Locate the cell with the specified text and output its (x, y) center coordinate. 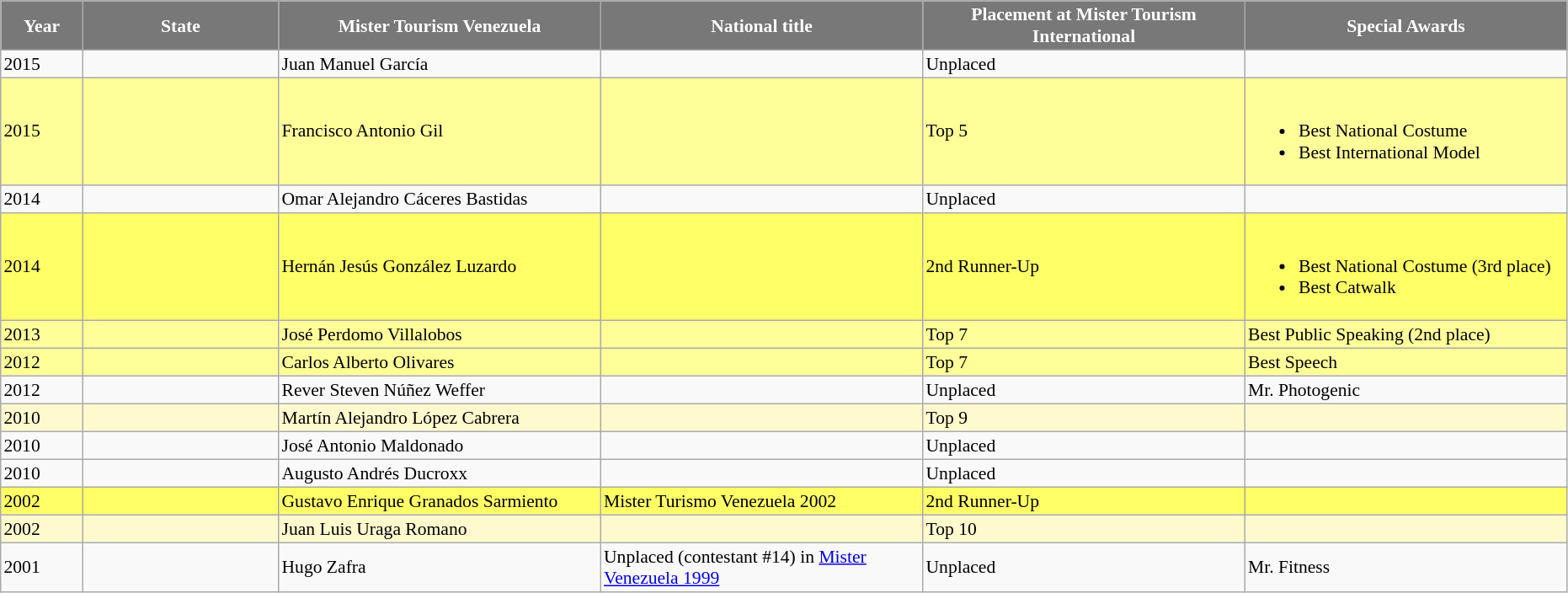
Gustavo Enrique Granados Sarmiento (440, 500)
Best National Costume (3rd place)Best Catwalk (1405, 266)
Placement at Mister Tourism International (1084, 25)
Top 9 (1084, 418)
Omar Alejandro Cáceres Bastidas (440, 199)
2013 (42, 334)
Augusto Andrés Ducroxx (440, 473)
Best Public Speaking (2nd place) (1405, 334)
Mr. Fitness (1405, 567)
Juan Manuel García (440, 64)
Best Speech (1405, 362)
Martín Alejandro López Cabrera (440, 418)
Special Awards (1405, 25)
Best National CostumeBest International Model (1405, 131)
Juan Luis Uraga Romano (440, 529)
Top 5 (1084, 131)
Rever Steven Núñez Weffer (440, 389)
Francisco Antonio Gil (440, 131)
Mister Tourism Venezuela (440, 25)
Unplaced (contestant #14) in Mister Venezuela 1999 (761, 567)
Year (42, 25)
Top 10 (1084, 529)
Hugo Zafra (440, 567)
Hernán Jesús González Luzardo (440, 266)
2001 (42, 567)
José Antonio Maldonado (440, 445)
Mister Turismo Venezuela 2002 (761, 500)
Mr. Photogenic (1405, 389)
State (180, 25)
José Perdomo Villalobos (440, 334)
Carlos Alberto Olivares (440, 362)
National title (761, 25)
